For the text-containing cell, return its midpoint in (X, Y) coordinate format. 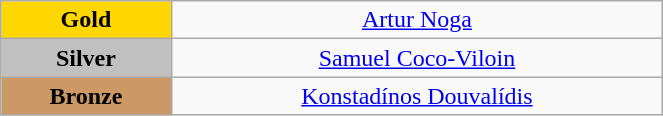
Bronze (86, 96)
Samuel Coco-Viloin (417, 58)
Gold (86, 20)
Konstadínos Douvalídis (417, 96)
Artur Noga (417, 20)
Silver (86, 58)
